Extract the (x, y) coordinate from the center of the cell holding the provided text.  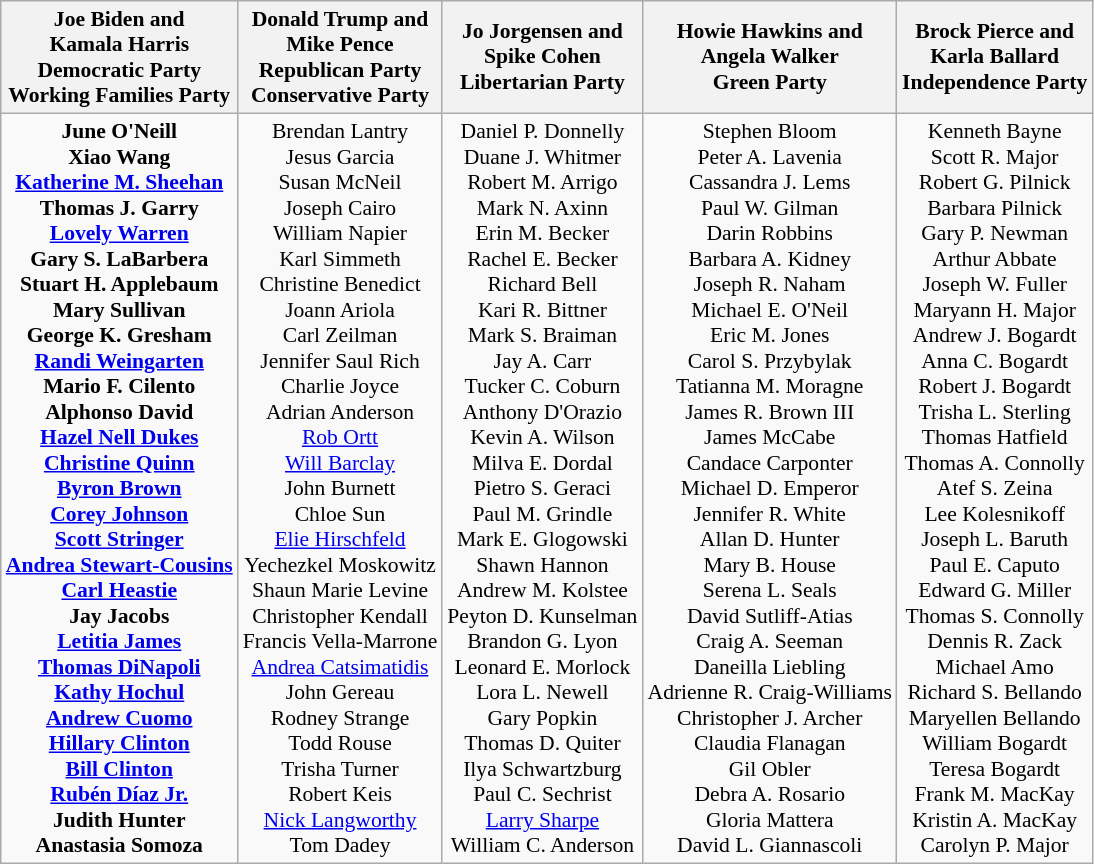
Brock Pierce andKarla BallardIndependence Party (994, 57)
Joe Biden andKamala HarrisDemocratic PartyWorking Families Party (120, 57)
Jo Jorgensen andSpike CohenLibertarian Party (542, 57)
Donald Trump andMike PenceRepublican PartyConservative Party (340, 57)
Howie Hawkins andAngela WalkerGreen Party (769, 57)
